Return [X, Y] of the center of cell containing provided text 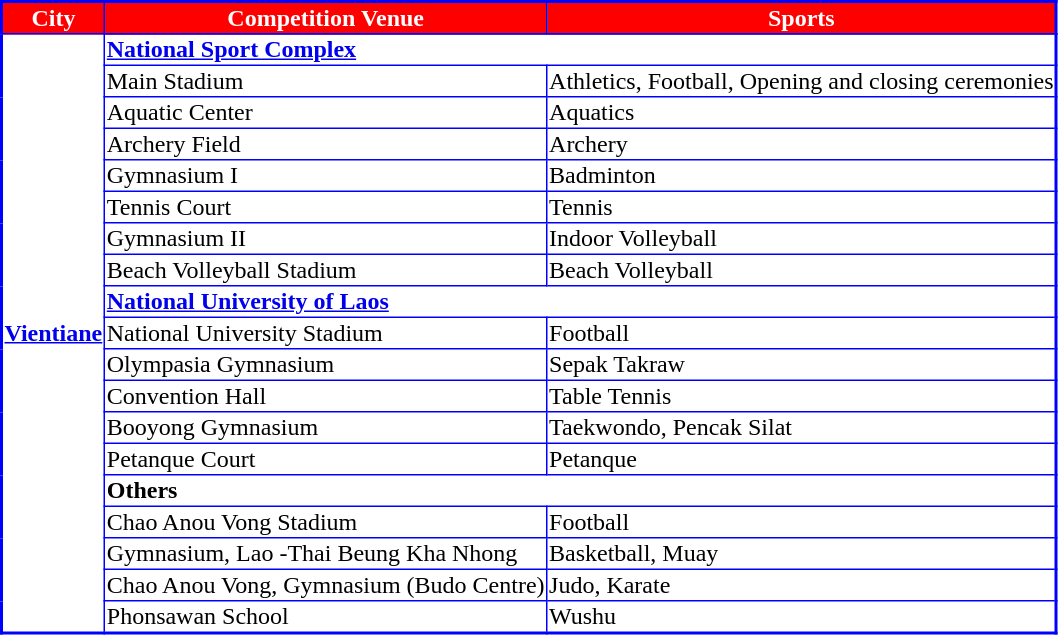
Petanque Court [326, 459]
Vientiane [54, 334]
Taekwondo, Pencak Silat [802, 428]
Gymnasium, Lao -Thai Beung Kha Nhong [326, 554]
Wushu [802, 617]
Tennis [802, 207]
Judo, Karate [802, 585]
Petanque [802, 459]
Beach Volleyball [802, 270]
Sports [802, 18]
Sepak Takraw [802, 365]
Chao Anou Vong, Gymnasium (Budo Centre) [326, 585]
Archery [802, 144]
Aquatics [802, 113]
Gymnasium II [326, 239]
Archery Field [326, 144]
Beach Volleyball Stadium [326, 270]
Tennis Court [326, 207]
Main Stadium [326, 81]
Convention Hall [326, 396]
National University Stadium [326, 333]
Basketball, Muay [802, 554]
Others [581, 491]
Chao Anou Vong Stadium [326, 522]
Table Tennis [802, 396]
Gymnasium I [326, 176]
Indoor Volleyball [802, 239]
Phonsawan School [326, 617]
National Sport Complex [581, 50]
Badminton [802, 176]
Aquatic Center [326, 113]
City [54, 18]
Booyong Gymnasium [326, 428]
Athletics, Football, Opening and closing ceremonies [802, 81]
National University of Laos [581, 302]
Olympasia Gymnasium [326, 365]
Competition Venue [326, 18]
